Detect which cell encompasses the target text, then output its (X, Y) center coordinate. 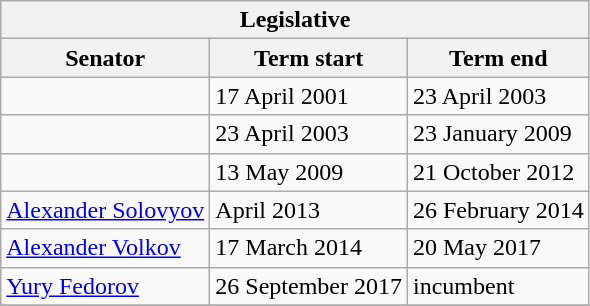
Term end (498, 58)
17 March 2014 (309, 248)
Alexander Solovyov (106, 210)
23 January 2009 (498, 134)
Senator (106, 58)
April 2013 (309, 210)
17 April 2001 (309, 96)
Term start (309, 58)
Yury Fedorov (106, 286)
26 September 2017 (309, 286)
21 October 2012 (498, 172)
20 May 2017 (498, 248)
Legislative (295, 20)
Alexander Volkov (106, 248)
26 February 2014 (498, 210)
incumbent (498, 286)
13 May 2009 (309, 172)
